Locate the cell with the specified text and output its [X, Y] center coordinate. 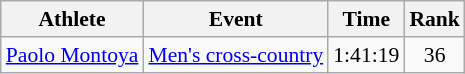
Event [236, 19]
Paolo Montoya [72, 55]
Rank [434, 19]
Men's cross-country [236, 55]
36 [434, 55]
Time [366, 19]
1:41:19 [366, 55]
Athlete [72, 19]
